Output the [x, y] coordinate of the center of the cell containing the given text.  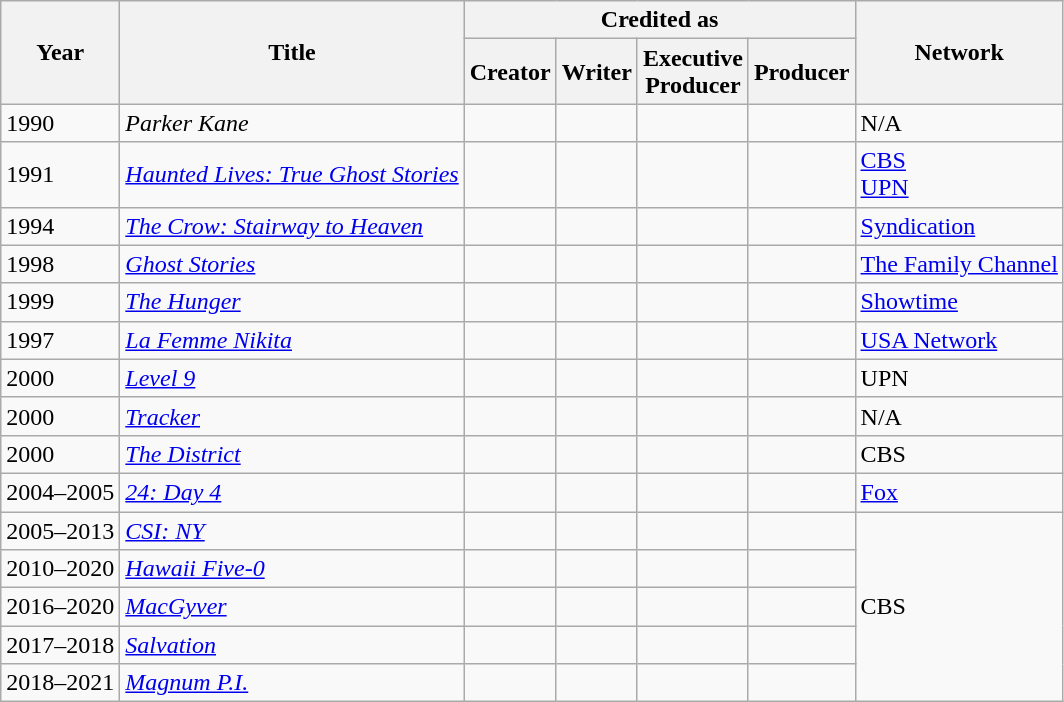
The District [292, 454]
UPN [959, 378]
Producer [802, 72]
The Hunger [292, 302]
Level 9 [292, 378]
2004–2005 [60, 492]
Ghost Stories [292, 264]
1991 [60, 174]
The Family Channel [959, 264]
Fox [959, 492]
Magnum P.I. [292, 683]
Tracker [292, 416]
Showtime [959, 302]
ExecutiveProducer [692, 72]
MacGyver [292, 607]
1999 [60, 302]
Hawaii Five-0 [292, 569]
1990 [60, 123]
Salvation [292, 645]
Creator [510, 72]
La Femme Nikita [292, 340]
Haunted Lives: True Ghost Stories [292, 174]
2018–2021 [60, 683]
2010–2020 [60, 569]
1997 [60, 340]
2005–2013 [60, 531]
24: Day 4 [292, 492]
CSI: NY [292, 531]
2016–2020 [60, 607]
The Crow: Stairway to Heaven [292, 226]
Title [292, 52]
Writer [596, 72]
1994 [60, 226]
1998 [60, 264]
CBS UPN [959, 174]
Parker Kane [292, 123]
Syndication [959, 226]
2017–2018 [60, 645]
Year [60, 52]
USA Network [959, 340]
Network [959, 52]
Credited as [660, 20]
